Determine the (X, Y) coordinate at the center of the cell enclosing the given text.  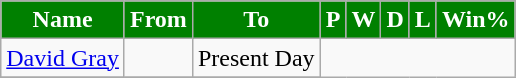
Present Day (256, 58)
To (256, 20)
From (158, 20)
David Gray (63, 58)
P (333, 20)
L (422, 20)
Name (63, 20)
D (395, 20)
W (364, 20)
Win% (476, 20)
